Extract the (X, Y) coordinate from the center of the cell holding the provided text.  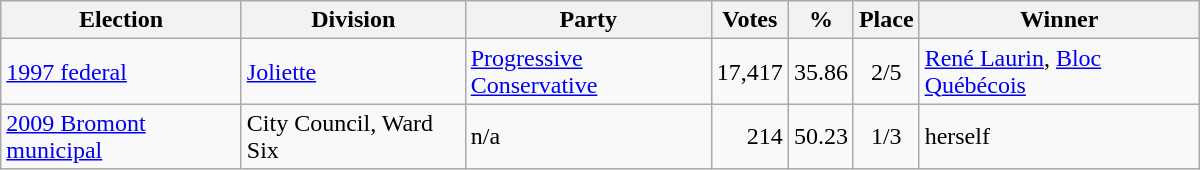
1/3 (886, 136)
Division (353, 20)
1997 federal (122, 72)
City Council, Ward Six (353, 136)
herself (1059, 136)
214 (750, 136)
Election (122, 20)
% (820, 20)
2009 Bromont municipal (122, 136)
Place (886, 20)
René Laurin, Bloc Québécois (1059, 72)
35.86 (820, 72)
n/a (588, 136)
Votes (750, 20)
Winner (1059, 20)
17,417 (750, 72)
Progressive Conservative (588, 72)
2/5 (886, 72)
50.23 (820, 136)
Joliette (353, 72)
Party (588, 20)
